Locate the cell with the specified text and output its [X, Y] center coordinate. 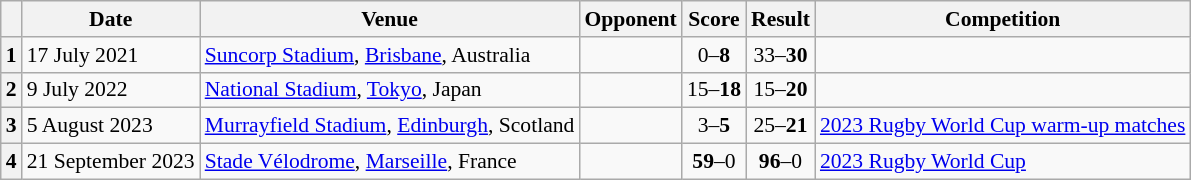
59–0 [714, 162]
21 September 2023 [111, 162]
2023 Rugby World Cup warm-up matches [1003, 126]
1 [12, 55]
15–20 [780, 90]
25–21 [780, 126]
0–8 [714, 55]
Result [780, 19]
3 [12, 126]
National Stadium, Tokyo, Japan [390, 90]
96–0 [780, 162]
2 [12, 90]
3–5 [714, 126]
Competition [1003, 19]
Suncorp Stadium, Brisbane, Australia [390, 55]
9 July 2022 [111, 90]
5 August 2023 [111, 126]
15–18 [714, 90]
33–30 [780, 55]
2023 Rugby World Cup [1003, 162]
Opponent [630, 19]
Score [714, 19]
17 July 2021 [111, 55]
Date [111, 19]
Venue [390, 19]
Murrayfield Stadium, Edinburgh, Scotland [390, 126]
4 [12, 162]
Stade Vélodrome, Marseille, France [390, 162]
